Output the (x, y) coordinate of the center of the cell containing the given text.  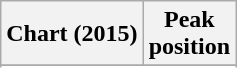
Peakposition (189, 34)
Chart (2015) (72, 34)
